Return (X, Y) of the center of cell containing provided text 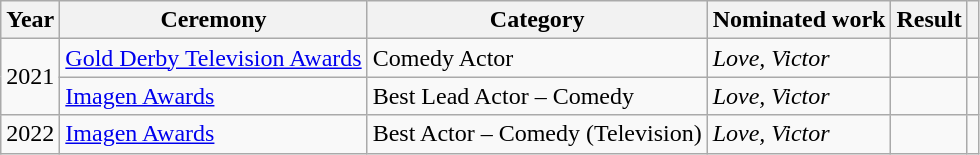
Year (30, 20)
Ceremony (214, 20)
2022 (30, 134)
Nominated work (799, 20)
Comedy Actor (537, 58)
Gold Derby Television Awards (214, 58)
2021 (30, 77)
Best Actor – Comedy (Television) (537, 134)
Category (537, 20)
Best Lead Actor – Comedy (537, 96)
Result (929, 20)
